Capture the cell that displays the provided text and extract its [X, Y] central coordinate. 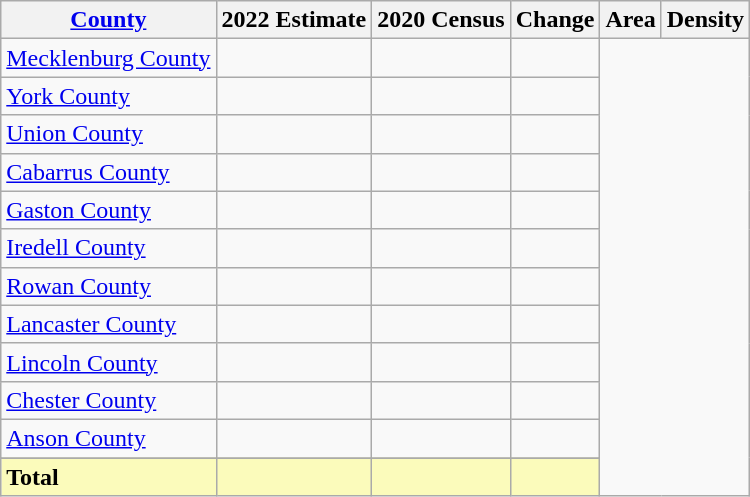
County [108, 20]
2022 Estimate [294, 20]
Rowan County [108, 286]
Cabarrus County [108, 172]
Mecklenburg County [108, 58]
Change [555, 20]
York County [108, 96]
Lincoln County [108, 362]
Iredell County [108, 248]
Density [705, 20]
2020 Census [441, 20]
Lancaster County [108, 324]
Total [108, 477]
Anson County [108, 438]
Gaston County [108, 210]
Union County [108, 134]
Chester County [108, 400]
Area [630, 20]
